Pinpoint the cell where the given text exists, returning its [X, Y] midpoint coordinate. 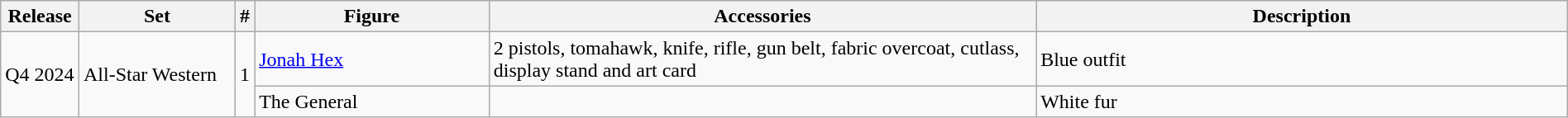
Figure [372, 17]
Description [1302, 17]
White fur [1302, 101]
Blue outfit [1302, 59]
Set [157, 17]
Jonah Hex [372, 59]
Accessories [762, 17]
All-Star Western [157, 74]
Release [40, 17]
The General [372, 101]
Q4 2024 [40, 74]
2 pistols, tomahawk, knife, rifle, gun belt, fabric overcoat, cutlass, display stand and art card [762, 59]
# [245, 17]
1 [245, 74]
